Capture the cell that displays the provided text and extract its (x, y) central coordinate. 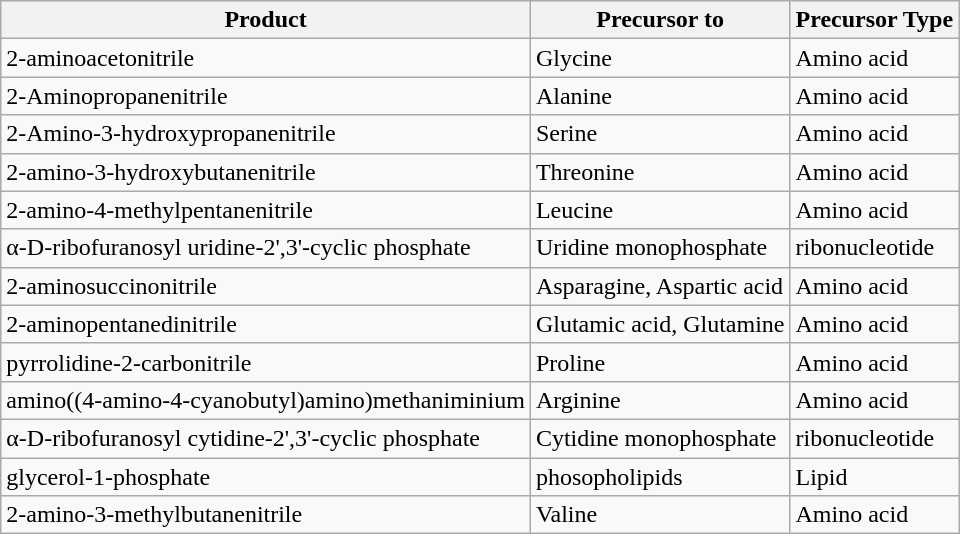
Arginine (660, 400)
Cytidine monophosphate (660, 438)
2-aminopentanedinitrile (266, 324)
Proline (660, 362)
Precursor Type (874, 20)
2-aminoacetonitrile (266, 58)
Glutamic acid, Glutamine (660, 324)
Serine (660, 134)
Uridine monophosphate (660, 248)
glycerol-1-phosphate (266, 477)
Threonine (660, 172)
pyrrolidine-2-carbonitrile (266, 362)
2-Aminopropanenitrile (266, 96)
2-aminosuccinonitrile (266, 286)
Lipid (874, 477)
2-Amino-3-hydroxypropanenitrile (266, 134)
Precursor to (660, 20)
Glycine (660, 58)
2-amino-4-methylpentanenitrile (266, 210)
Leucine (660, 210)
α-D-ribofuranosyl uridine-2',3'-cyclic phosphate (266, 248)
Asparagine, Aspartic acid (660, 286)
2-amino-3-hydroxybutanenitrile (266, 172)
phosopholipids (660, 477)
Valine (660, 515)
amino((4-amino-4-cyanobutyl)amino)methaniminium (266, 400)
2-amino-3-methylbutanenitrile (266, 515)
Product (266, 20)
α-D-ribofuranosyl cytidine-2',3'-cyclic phosphate (266, 438)
Alanine (660, 96)
